Find where the given text appears and provide that cell's center as [X, Y] coordinate. 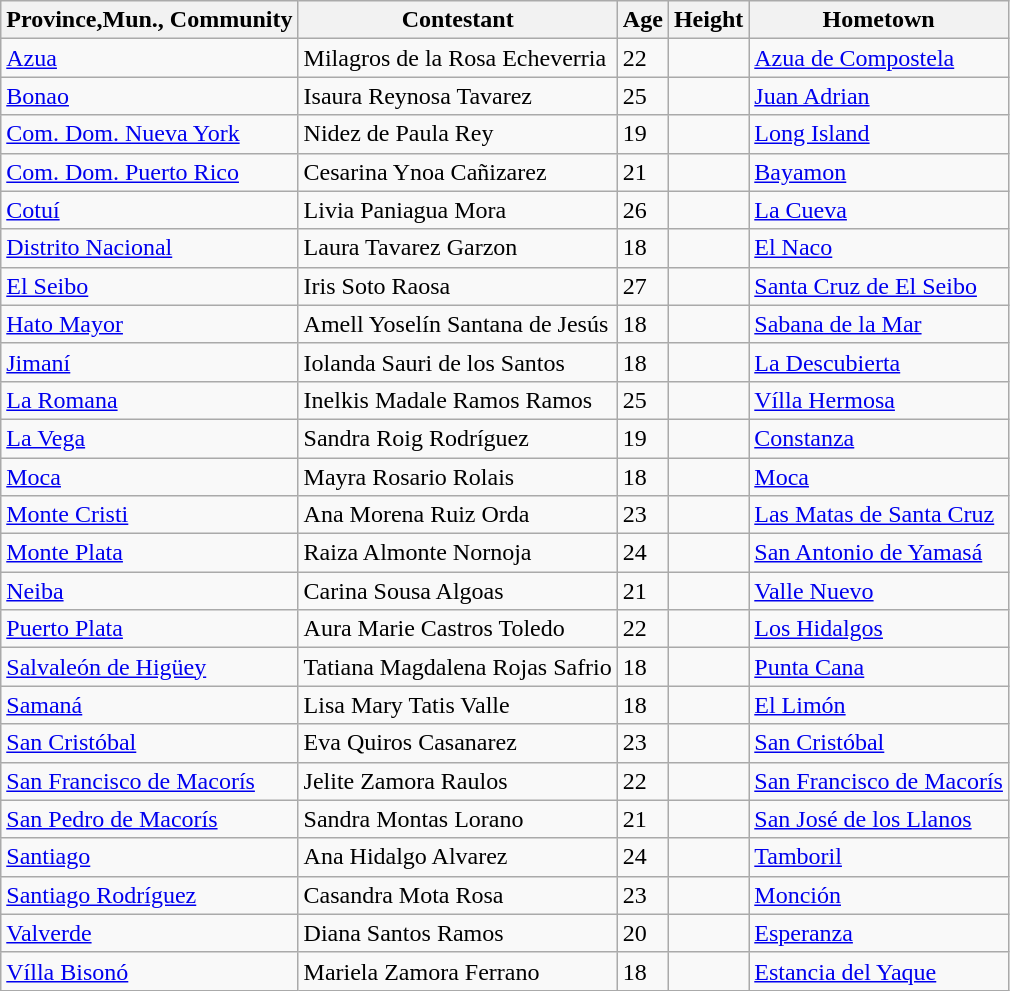
La Romana [150, 400]
26 [642, 210]
Santa Cruz de El Seibo [879, 286]
Tamboril [879, 857]
Cotuí [150, 210]
Iolanda Sauri de los Santos [458, 362]
La Vega [150, 438]
Monte Cristi [150, 515]
Amell Yoselín Santana de Jesús [458, 324]
27 [642, 286]
Aura Marie Castros Toledo [458, 629]
Vílla Bisonó [150, 971]
Mariela Zamora Ferrano [458, 971]
Height [708, 20]
Valverde [150, 933]
Cesarina Ynoa Cañizarez [458, 172]
Ana Hidalgo Alvarez [458, 857]
Sandra Montas Lorano [458, 819]
Lisa Mary Tatis Valle [458, 705]
Livia Paniagua Mora [458, 210]
Las Matas de Santa Cruz [879, 515]
Hometown [879, 20]
Samaná [150, 705]
Com. Dom. Nueva York [150, 134]
Raiza Almonte Nornoja [458, 553]
Valle Nuevo [879, 591]
Ana Morena Ruiz Orda [458, 515]
Santiago Rodríguez [150, 895]
Monte Plata [150, 553]
Esperanza [879, 933]
Laura Tavarez Garzon [458, 248]
Distrito Nacional [150, 248]
Neiba [150, 591]
La Descubierta [879, 362]
Diana Santos Ramos [458, 933]
Inelkis Madale Ramos Ramos [458, 400]
Long Island [879, 134]
La Cueva [879, 210]
Iris Soto Raosa [458, 286]
Casandra Mota Rosa [458, 895]
Puerto Plata [150, 629]
Mayra Rosario Rolais [458, 477]
Salvaleón de Higüey [150, 667]
Los Hidalgos [879, 629]
San José de los Llanos [879, 819]
Constanza [879, 438]
Tatiana Magdalena Rojas Safrio [458, 667]
20 [642, 933]
Eva Quiros Casanarez [458, 743]
El Naco [879, 248]
Jimaní [150, 362]
Sandra Roig Rodríguez [458, 438]
Estancia del Yaque [879, 971]
Carina Sousa Algoas [458, 591]
Punta Cana [879, 667]
Contestant [458, 20]
Nidez de Paula Rey [458, 134]
Milagros de la Rosa Echeverria [458, 58]
Isaura Reynosa Tavarez [458, 96]
Province,Mun., Community [150, 20]
Com. Dom. Puerto Rico [150, 172]
Azua [150, 58]
Jelite Zamora Raulos [458, 781]
El Seibo [150, 286]
Vílla Hermosa [879, 400]
Sabana de la Mar [879, 324]
Hato Mayor [150, 324]
Juan Adrian [879, 96]
Bonao [150, 96]
Santiago [150, 857]
San Pedro de Macorís [150, 819]
El Limón [879, 705]
Age [642, 20]
Azua de Compostela [879, 58]
Bayamon [879, 172]
Monción [879, 895]
San Antonio de Yamasá [879, 553]
